Identify which cell holds the provided text, then report its (X, Y) central coordinate. 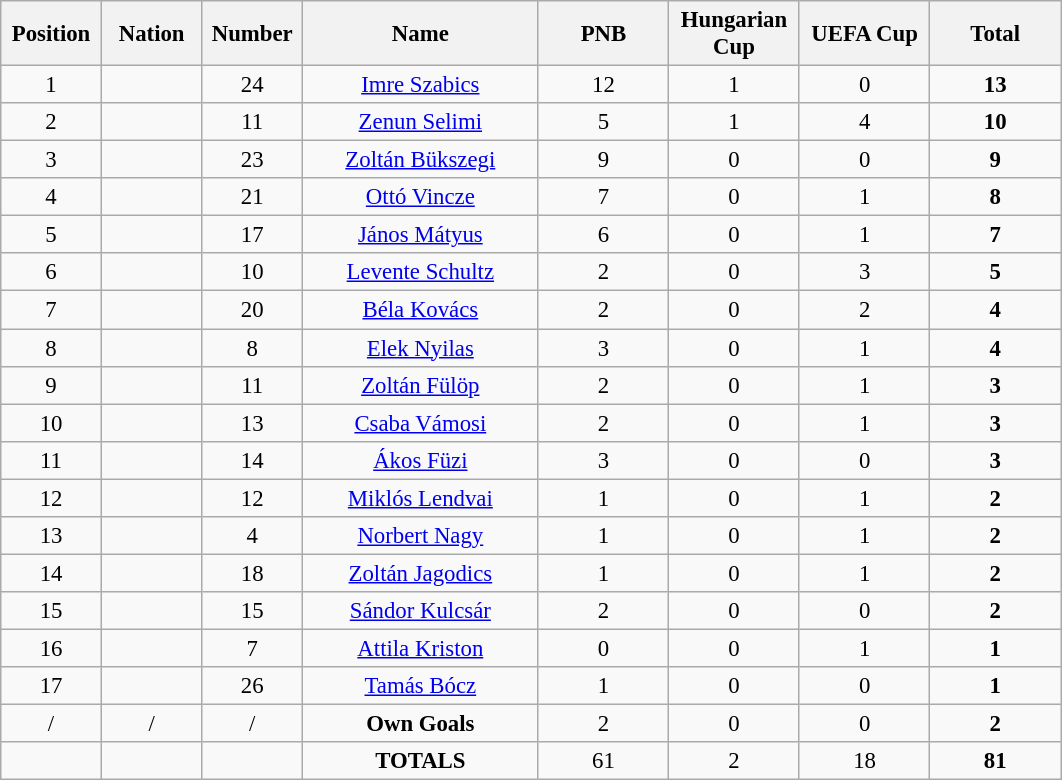
Tamás Bócz (421, 686)
Ákos Füzi (421, 460)
Zoltán Jagodics (421, 573)
Total (996, 34)
20 (252, 310)
Name (421, 34)
Sándor Kulcsár (421, 611)
21 (252, 197)
Nation (152, 34)
Position (52, 34)
Number (252, 34)
Béla Kovács (421, 310)
24 (252, 85)
Zenun Selimi (421, 122)
Hungarian Cup (734, 34)
TOTALS (421, 761)
János Mátyus (421, 235)
Imre Szabics (421, 85)
Csaba Vámosi (421, 423)
Norbert Nagy (421, 536)
Levente Schultz (421, 273)
Zoltán Fülöp (421, 385)
Zoltán Bükszegi (421, 160)
Elek Nyilas (421, 348)
81 (996, 761)
Miklós Lendvai (421, 498)
Own Goals (421, 724)
16 (52, 648)
26 (252, 686)
PNB (604, 34)
23 (252, 160)
UEFA Cup (864, 34)
Ottó Vincze (421, 197)
Attila Kriston (421, 648)
61 (604, 761)
